Find where the given text appears and provide that cell's center as [x, y] coordinate. 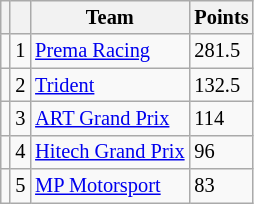
3 [20, 118]
83 [221, 186]
2 [20, 85]
Prema Racing [110, 51]
114 [221, 118]
Team [110, 17]
132.5 [221, 85]
ART Grand Prix [110, 118]
Hitech Grand Prix [110, 152]
281.5 [221, 51]
Points [221, 17]
4 [20, 152]
Trident [110, 85]
MP Motorsport [110, 186]
1 [20, 51]
96 [221, 152]
5 [20, 186]
